Identify which cell holds the provided text, then report its [x, y] central coordinate. 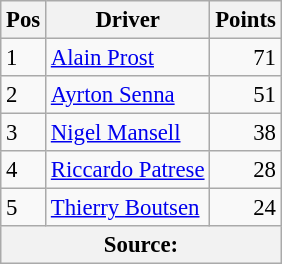
2 [24, 95]
Source: [141, 245]
Riccardo Patrese [128, 170]
Driver [128, 20]
Ayrton Senna [128, 95]
51 [246, 95]
28 [246, 170]
Nigel Mansell [128, 133]
1 [24, 58]
Thierry Boutsen [128, 208]
3 [24, 133]
Points [246, 20]
Pos [24, 20]
71 [246, 58]
Alain Prost [128, 58]
5 [24, 208]
24 [246, 208]
38 [246, 133]
4 [24, 170]
